Search for the cell housing the specified text and yield its [x, y] center coordinate. 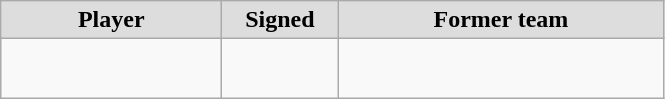
Former team [501, 20]
Player [112, 20]
Signed [280, 20]
